Extract the [x, y] coordinate from the center of the cell holding the provided text.  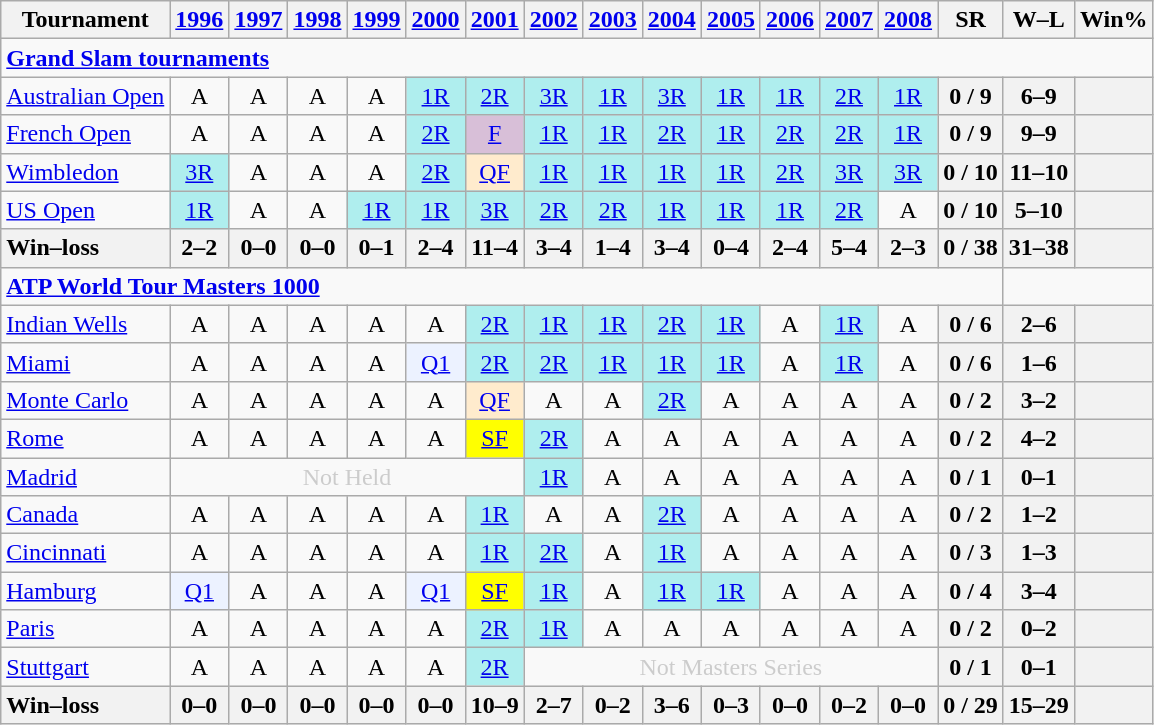
Indian Wells [86, 324]
1996 [200, 20]
Paris [86, 629]
0 / 29 [971, 705]
Cincinnati [86, 553]
US Open [86, 210]
2006 [790, 20]
French Open [86, 134]
Madrid [86, 477]
0–4 [730, 248]
0 / 38 [971, 248]
ATP World Tour Masters 1000 [502, 286]
Wimbledon [86, 172]
2008 [908, 20]
2004 [672, 20]
Stuttgart [86, 667]
Tournament [86, 20]
3–2 [1038, 400]
2003 [612, 20]
0 / 3 [971, 553]
1997 [258, 20]
1999 [376, 20]
Australian Open [86, 96]
W–L [1038, 20]
1–3 [1038, 553]
6–9 [1038, 96]
5–4 [848, 248]
2–7 [554, 705]
Not Masters Series [730, 667]
9–9 [1038, 134]
15–29 [1038, 705]
31–38 [1038, 248]
2–6 [1038, 324]
0 / 4 [971, 591]
Not Held [347, 477]
5–10 [1038, 210]
Rome [86, 438]
2005 [730, 20]
Win% [1114, 20]
2000 [436, 20]
2001 [494, 20]
2007 [848, 20]
1–2 [1038, 515]
Grand Slam tournaments [577, 58]
Canada [86, 515]
11–10 [1038, 172]
Miami [86, 362]
0–3 [730, 705]
SR [971, 20]
1–6 [1038, 362]
11–4 [494, 248]
1–4 [612, 248]
2002 [554, 20]
2–3 [908, 248]
10–9 [494, 705]
3–6 [672, 705]
4–2 [1038, 438]
2–2 [200, 248]
Monte Carlo [86, 400]
1998 [318, 20]
F [494, 134]
Hamburg [86, 591]
